Identify which cell holds the provided text, then report its [x, y] central coordinate. 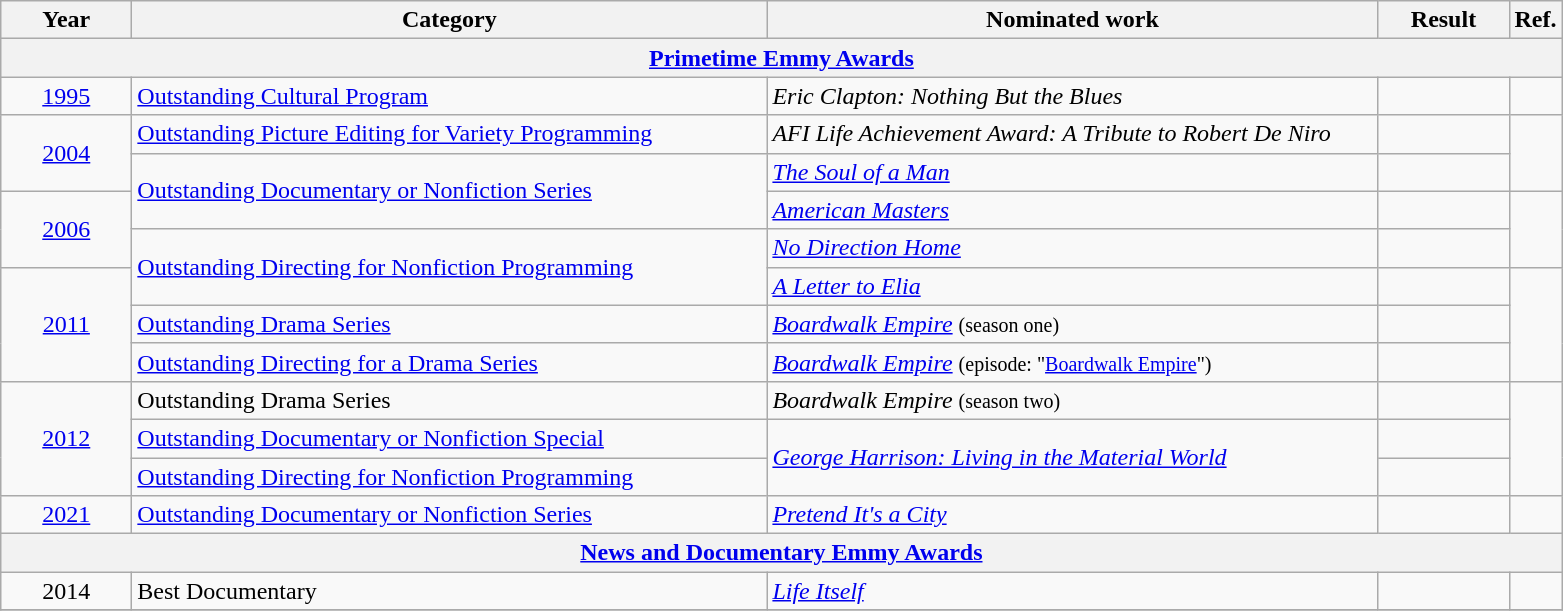
2004 [66, 153]
George Harrison: Living in the Material World [1072, 457]
The Soul of a Man [1072, 172]
Outstanding Picture Editing for Variety Programming [450, 134]
Outstanding Documentary or Nonfiction Special [450, 438]
Result [1444, 20]
Year [66, 20]
2006 [66, 229]
Category [450, 20]
Outstanding Cultural Program [450, 96]
2012 [66, 438]
Primetime Emmy Awards [782, 58]
AFI Life Achievement Award: A Tribute to Robert De Niro [1072, 134]
Nominated work [1072, 20]
Boardwalk Empire (season one) [1072, 324]
Eric Clapton: Nothing But the Blues [1072, 96]
Pretend It's a City [1072, 515]
Boardwalk Empire (season two) [1072, 400]
2011 [66, 324]
News and Documentary Emmy Awards [782, 553]
1995 [66, 96]
A Letter to Elia [1072, 286]
Life Itself [1072, 591]
No Direction Home [1072, 248]
Outstanding Directing for a Drama Series [450, 362]
2014 [66, 591]
Ref. [1536, 20]
2021 [66, 515]
Boardwalk Empire (episode: "Boardwalk Empire") [1072, 362]
American Masters [1072, 210]
Best Documentary [450, 591]
